Return (x, y) of the center of cell containing provided text 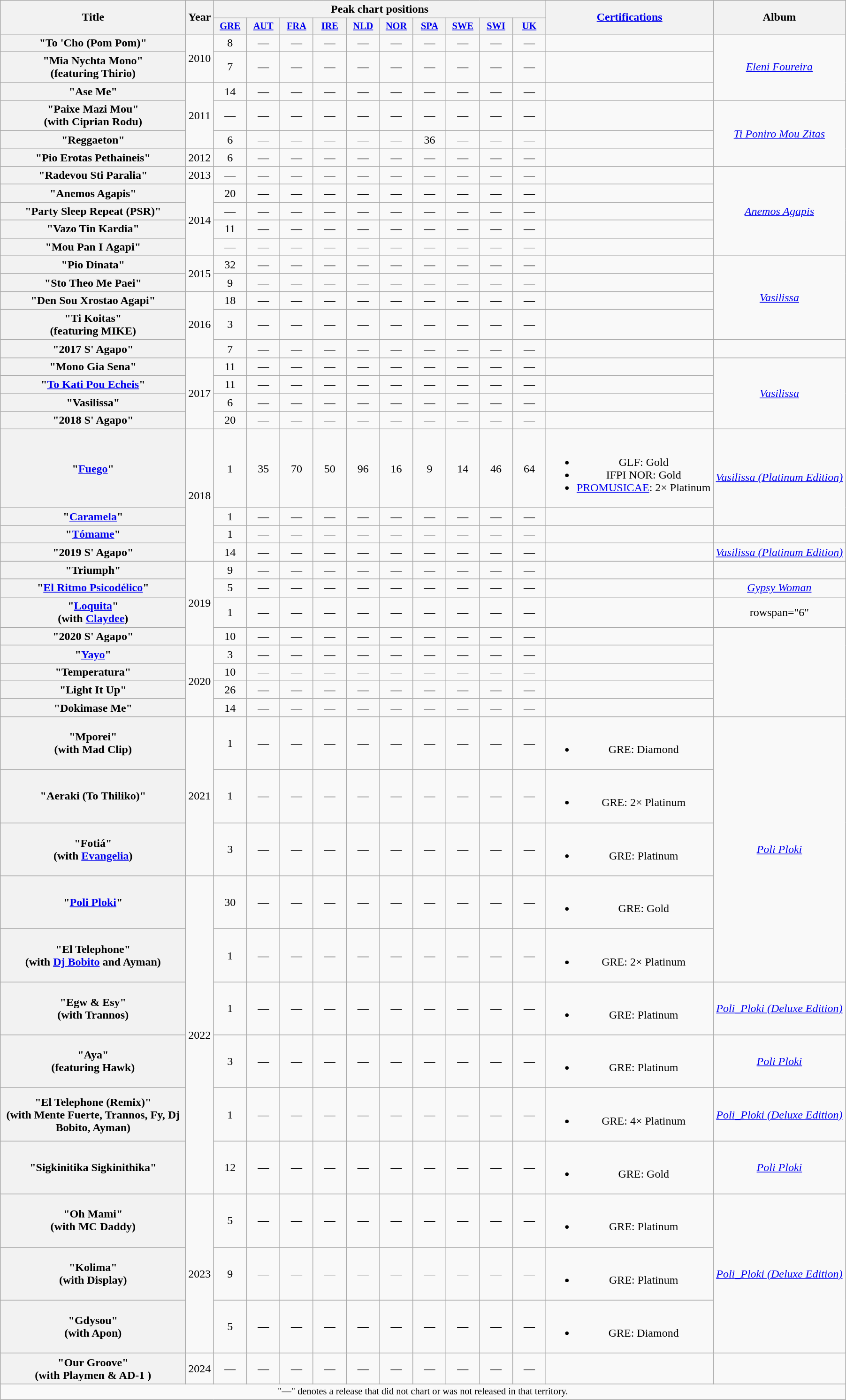
"2019 S' Agapo" (93, 552)
2023 (200, 1273)
70 (297, 468)
Anemos Agapis (779, 211)
64 (529, 468)
26 (230, 690)
"Tómame" (93, 534)
GRE: 4× Platinum (630, 1115)
"Pio Dinata" (93, 265)
2019 (200, 603)
"Gdysou"(with Apon) (93, 1327)
"Light It Up" (93, 690)
"Party Sleep Repeat (PSR)" (93, 211)
35 (264, 468)
2021 (200, 796)
Album (779, 17)
2012 (200, 158)
"Aya"(featuring Hawk) (93, 1061)
"Caramela" (93, 517)
"To 'Cho (Pom Pom)" (93, 43)
2013 (200, 175)
"Dokimase Me" (93, 708)
"Radevou Sti Paralia" (93, 175)
IRE (329, 26)
"Oh Mami"(with MC Daddy) (93, 1221)
96 (363, 468)
"Vasilissa" (93, 403)
32 (230, 265)
NOR (396, 26)
36 (430, 140)
"Triumph" (93, 570)
"Mia Nychta Mono"(featuring Thirio) (93, 68)
GLF: GoldIFPI NOR: GoldPROMUSICAE: 2× Platinum (630, 468)
Gypsy Woman (779, 588)
"Sigkinitika Sigkinithika" (93, 1167)
"2018 S' Agapo" (93, 420)
"Vazo Tin Kardia" (93, 229)
"Sto Theo Me Paei" (93, 282)
"Paixe Mazi Mou"(with Ciprian Rodu) (93, 115)
"El Ritmo Psicodélico" (93, 588)
"Anemos Agapis" (93, 193)
"Kolima"(with Display) (93, 1273)
"Aeraki (To Thiliko)" (93, 797)
30 (230, 903)
"Temperatura" (93, 672)
2018 (200, 495)
"Fotiá"(with Evangelia) (93, 849)
"Our Groove" (with Playmen & AD-1 ) (93, 1368)
"Mou Pan Ι Agapi" (93, 247)
SWE (463, 26)
12 (230, 1167)
"Ti Koitas"(featuring MIKE) (93, 325)
2011 (200, 115)
Peak chart positions (380, 9)
"To Kati Pou Echeis" (93, 385)
Year (200, 17)
2015 (200, 274)
"Mporei"(with Mad Clip) (93, 743)
2017 (200, 393)
"—" denotes a release that did not chart or was not released in that territory. (423, 1392)
"Den Sou Xrostao Agapi" (93, 300)
UK (529, 26)
Ti Poniro Mou Zitas (779, 133)
2022 (200, 1035)
Eleni Foureira (779, 67)
"2020 S' Agapo" (93, 636)
Certifications (630, 17)
2016 (200, 325)
16 (396, 468)
"Fuego" (93, 468)
SWI (496, 26)
"El Telephone"(with Dj Bobito and Ayman) (93, 955)
46 (496, 468)
50 (329, 468)
8 (230, 43)
"Egw & Esy"(with Trannos) (93, 1009)
2024 (200, 1368)
2014 (200, 220)
FRA (297, 26)
2010 (200, 58)
"Ase Me" (93, 91)
"Mono Gia Sena" (93, 366)
rowspan="6" (779, 612)
NLD (363, 26)
"El Telephone (Remix)"(with Mente Fuerte, Trannos, Fy, Dj Bobito, Ayman) (93, 1115)
"Yayo" (93, 654)
18 (230, 300)
"Poli Ploki" (93, 903)
GRE (230, 26)
2020 (200, 681)
"2017 S' Agapo" (93, 349)
SPA (430, 26)
Title (93, 17)
"Pio Erotas Pethaineis" (93, 158)
"Loquita"(with Claydee) (93, 612)
"Reggaeton" (93, 140)
AUT (264, 26)
